From the cell containing the given text, extract its center point as (x, y) coordinate. 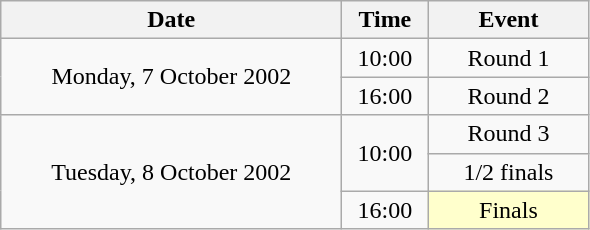
Round 3 (508, 134)
Time (385, 20)
Round 2 (508, 96)
Event (508, 20)
Date (172, 20)
Tuesday, 8 October 2002 (172, 172)
Monday, 7 October 2002 (172, 77)
1/2 finals (508, 172)
Round 1 (508, 58)
Finals (508, 210)
